Pinpoint the cell where the given text exists, returning its [x, y] midpoint coordinate. 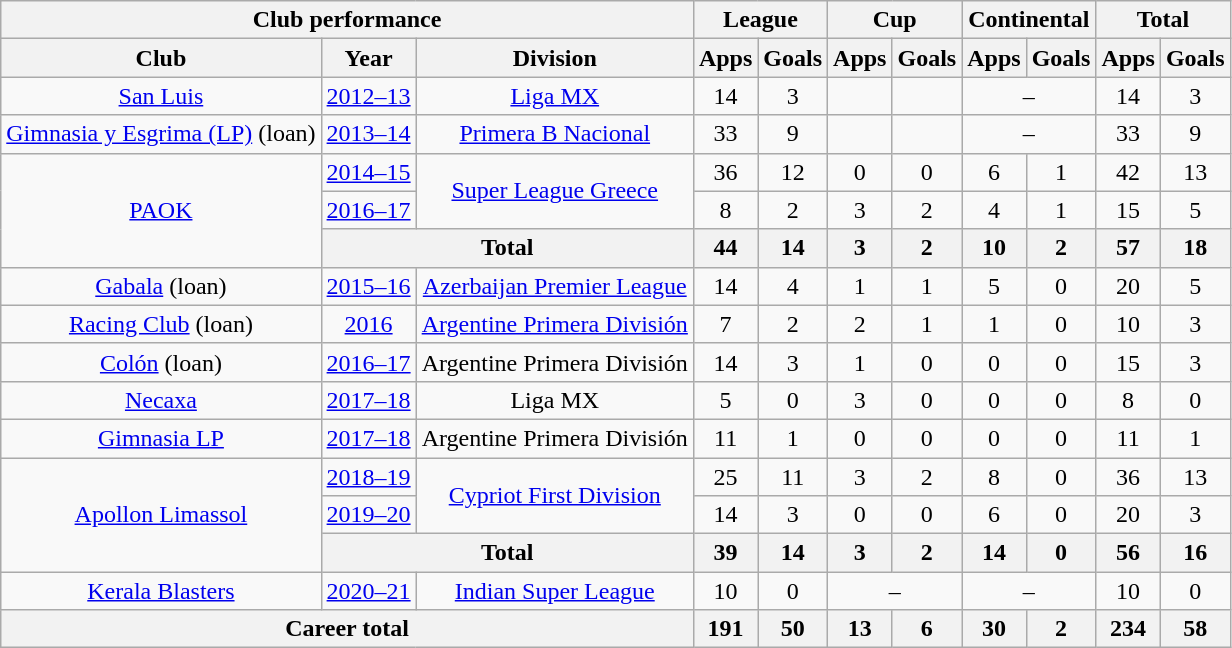
58 [1195, 629]
16 [1195, 553]
25 [725, 477]
2012–13 [368, 96]
Club performance [348, 20]
PAOK [161, 210]
Gimnasia y Esgrima (LP) (loan) [161, 134]
Indian Super League [554, 591]
44 [725, 248]
Kerala Blasters [161, 591]
Colón (loan) [161, 362]
Necaxa [161, 400]
League [760, 20]
Gabala (loan) [161, 286]
Gimnasia LP [161, 438]
42 [1128, 172]
56 [1128, 553]
Primera B Nacional [554, 134]
Super League Greece [554, 191]
Year [368, 58]
57 [1128, 248]
2016 [368, 324]
50 [793, 629]
Racing Club (loan) [161, 324]
Cup [895, 20]
234 [1128, 629]
2013–14 [368, 134]
2014–15 [368, 172]
Apollon Limassol [161, 515]
2020–21 [368, 591]
2018–19 [368, 477]
Club [161, 58]
San Luis [161, 96]
Division [554, 58]
7 [725, 324]
Cypriot First Division [554, 496]
12 [793, 172]
2015–16 [368, 286]
191 [725, 629]
Career total [348, 629]
18 [1195, 248]
Azerbaijan Premier League [554, 286]
Continental [1029, 20]
39 [725, 553]
2019–20 [368, 515]
30 [994, 629]
